Pinpoint the cell where the given text exists, returning its (X, Y) midpoint coordinate. 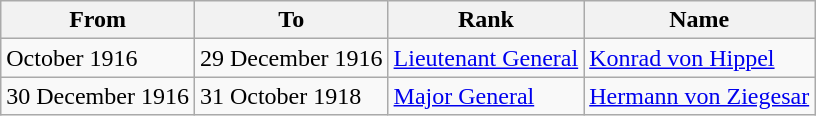
Major General (486, 96)
Hermann von Ziegesar (700, 96)
Name (700, 20)
Konrad von Hippel (700, 58)
Lieutenant General (486, 58)
29 December 1916 (291, 58)
30 December 1916 (98, 96)
31 October 1918 (291, 96)
October 1916 (98, 58)
Rank (486, 20)
From (98, 20)
To (291, 20)
